From the cell containing the given text, extract its center point as [X, Y] coordinate. 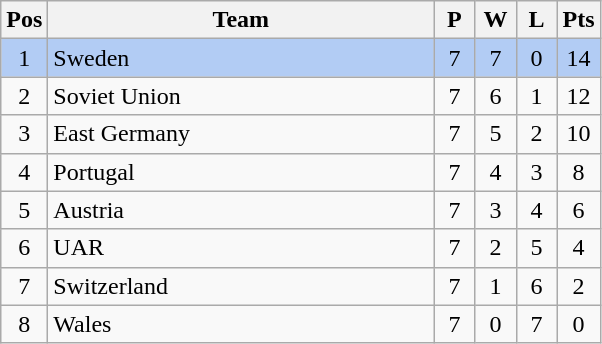
UAR [241, 248]
Pos [24, 20]
10 [578, 134]
Portugal [241, 172]
Sweden [241, 58]
East Germany [241, 134]
W [496, 20]
P [454, 20]
L [536, 20]
Switzerland [241, 286]
Soviet Union [241, 96]
Wales [241, 324]
Team [241, 20]
Austria [241, 210]
12 [578, 96]
14 [578, 58]
Pts [578, 20]
